Search for the cell housing the specified text and yield its (X, Y) center coordinate. 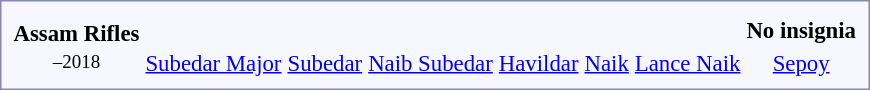
Assam Rifles–2018 (76, 46)
Subedar Major (214, 63)
Naib Subedar (431, 63)
Subedar (325, 63)
Naik (606, 63)
Havildar (538, 63)
No insignia (802, 30)
Sepoy (802, 63)
Lance Naik (688, 63)
